For the text-containing cell, return its midpoint in (X, Y) coordinate format. 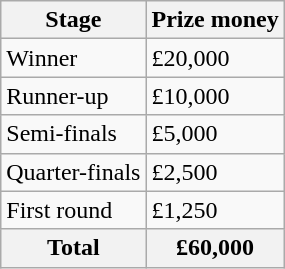
£5,000 (215, 134)
Stage (74, 20)
£60,000 (215, 248)
First round (74, 210)
£10,000 (215, 96)
£2,500 (215, 172)
Runner-up (74, 96)
Quarter-finals (74, 172)
Prize money (215, 20)
Semi-finals (74, 134)
Total (74, 248)
£20,000 (215, 58)
£1,250 (215, 210)
Winner (74, 58)
